Locate the cell with the specified text and output its (X, Y) center coordinate. 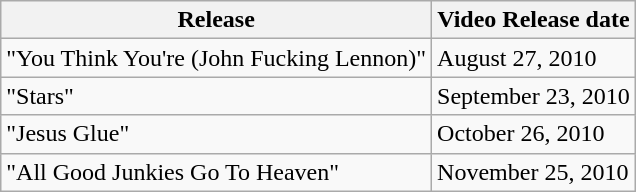
Video Release date (534, 20)
"Stars" (216, 96)
October 26, 2010 (534, 134)
"All Good Junkies Go To Heaven" (216, 172)
"Jesus Glue" (216, 134)
November 25, 2010 (534, 172)
September 23, 2010 (534, 96)
"You Think You're (John Fucking Lennon)" (216, 58)
August 27, 2010 (534, 58)
Release (216, 20)
